Return (X, Y) of the center of cell containing provided text 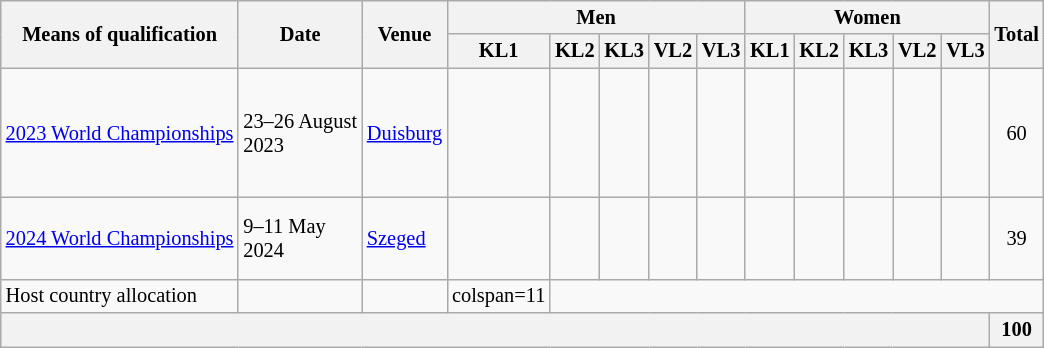
2023 World Championships (120, 133)
Szeged (404, 238)
Host country allocation (120, 296)
Means of qualification (120, 34)
Total (1016, 34)
100 (1016, 330)
60 (1016, 133)
colspan=11 (498, 296)
Men (596, 17)
Women (867, 17)
9–11 May 2024 (300, 238)
Date (300, 34)
Venue (404, 34)
23–26 August 2023 (300, 133)
Duisburg (404, 133)
2024 World Championships (120, 238)
39 (1016, 238)
